Provide the [x, y] coordinate of the cell's center where the given text is located.  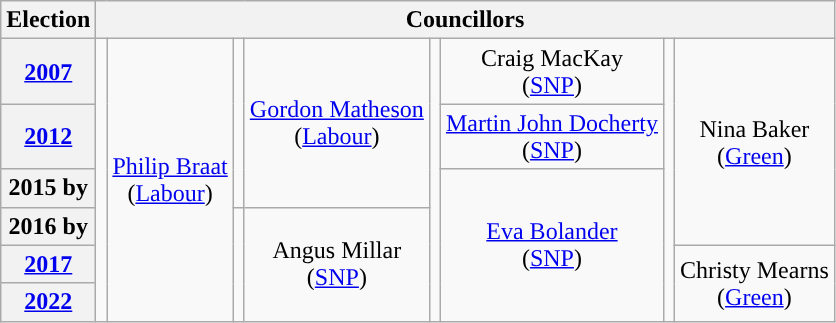
Christy Mearns(Green) [755, 283]
2017 [48, 264]
2007 [48, 72]
Eva Bolander(SNP) [552, 245]
Gordon Matheson(Labour) [336, 123]
Nina Baker(Green) [755, 142]
Craig MacKay(SNP) [552, 72]
Philip Braat(Labour) [170, 180]
2012 [48, 136]
2022 [48, 302]
2016 by [48, 226]
2015 by [48, 188]
Election [48, 20]
Martin John Docherty(SNP) [552, 136]
Councillors [465, 20]
Angus Millar(SNP) [336, 264]
